Return (X, Y) of the center of cell containing provided text 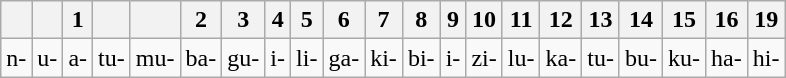
14 (640, 20)
li- (307, 58)
ha- (727, 58)
mu- (155, 58)
gu- (244, 58)
bu- (640, 58)
11 (521, 20)
ga- (344, 58)
15 (684, 20)
n- (16, 58)
13 (601, 20)
8 (421, 20)
7 (384, 20)
ka- (561, 58)
19 (766, 20)
6 (344, 20)
2 (201, 20)
lu- (521, 58)
hi- (766, 58)
ku- (684, 58)
1 (78, 20)
a- (78, 58)
12 (561, 20)
ba- (201, 58)
zi- (484, 58)
ki- (384, 58)
4 (278, 20)
9 (453, 20)
16 (727, 20)
5 (307, 20)
10 (484, 20)
bi- (421, 58)
3 (244, 20)
u- (48, 58)
